For the text-containing cell, return its midpoint in [X, Y] coordinate format. 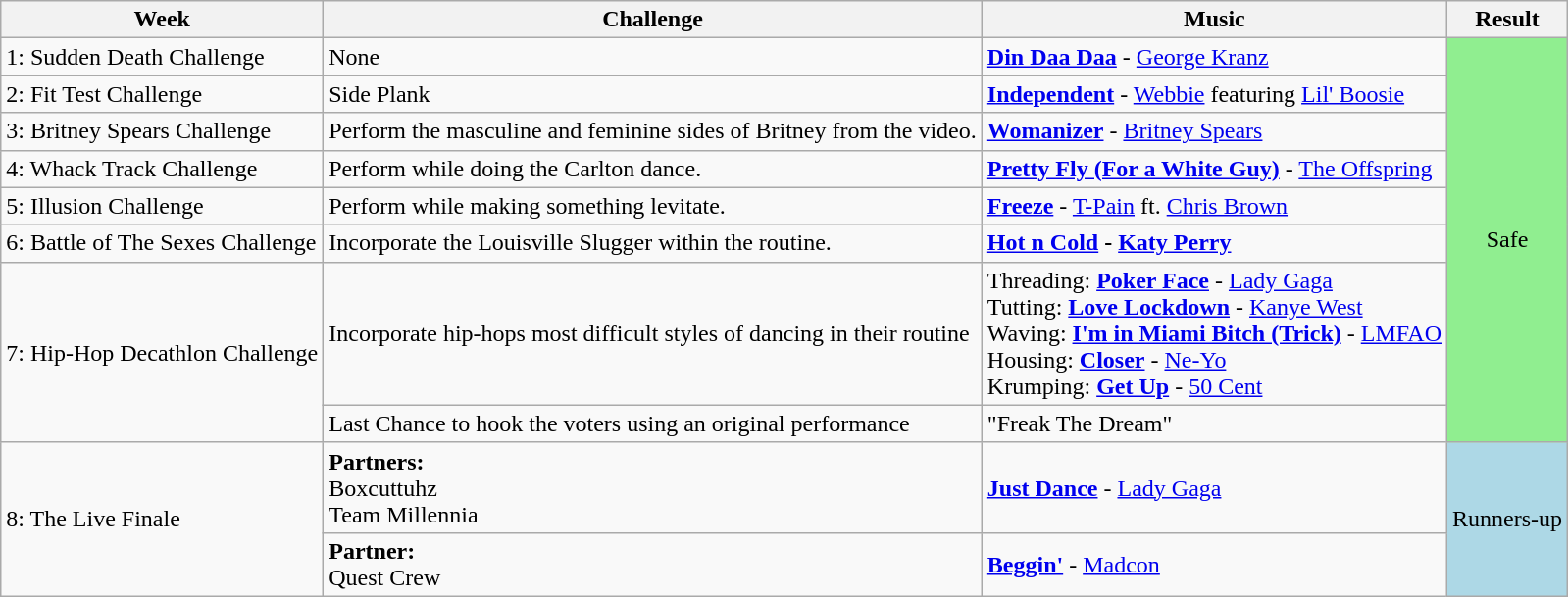
Just Dance - Lady Gaga [1214, 487]
1: Sudden Death Challenge [163, 57]
Partner:Quest Crew [653, 565]
2: Fit Test Challenge [163, 94]
Perform while making something levitate. [653, 206]
Din Daa Daa - George Kranz [1214, 57]
4: Whack Track Challenge [163, 169]
Week [163, 20]
"Freak The Dream" [1214, 423]
Safe [1508, 240]
Pretty Fly (For a White Guy) - The Offspring [1214, 169]
Challenge [653, 20]
Incorporate hip-hops most difficult styles of dancing in their routine [653, 333]
7: Hip-Hop Decathlon Challenge [163, 352]
6: Battle of The Sexes Challenge [163, 243]
Beggin' - Madcon [1214, 565]
Music [1214, 20]
Independent - Webbie featuring Lil' Boosie [1214, 94]
Last Chance to hook the voters using an original performance [653, 423]
Incorporate the Louisville Slugger within the routine. [653, 243]
None [653, 57]
3: Britney Spears Challenge [163, 131]
Result [1508, 20]
Freeze - T-Pain ft. Chris Brown [1214, 206]
Partners:BoxcuttuhzTeam Millennia [653, 487]
Runners-up [1508, 520]
Hot n Cold - Katy Perry [1214, 243]
Side Plank [653, 94]
5: Illusion Challenge [163, 206]
Perform while doing the Carlton dance. [653, 169]
Perform the masculine and feminine sides of Britney from the video. [653, 131]
Womanizer - Britney Spears [1214, 131]
8: The Live Finale [163, 520]
